From the cell containing the given text, extract its center point as [x, y] coordinate. 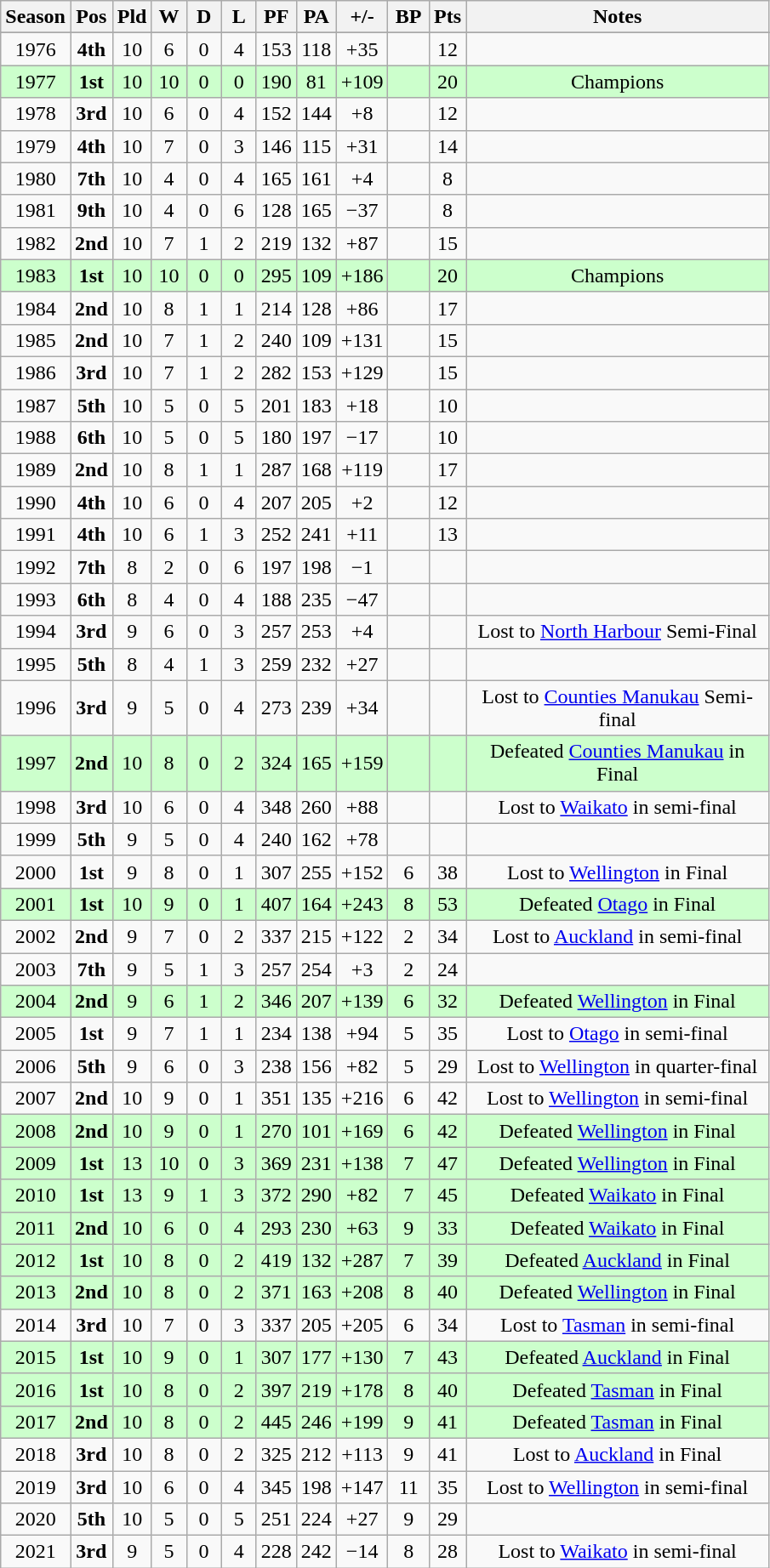
1987 [36, 406]
1986 [36, 372]
11 [408, 1487]
348 [276, 807]
2010 [36, 1196]
1995 [36, 664]
260 [317, 807]
Pos [91, 17]
+119 [362, 470]
2020 [36, 1520]
369 [276, 1163]
53 [448, 904]
2013 [36, 1292]
2012 [36, 1260]
2004 [36, 1002]
+186 [362, 276]
183 [317, 406]
214 [276, 308]
1980 [36, 179]
+169 [362, 1131]
188 [276, 599]
1996 [36, 707]
115 [317, 146]
1976 [36, 49]
419 [276, 1260]
1998 [36, 807]
W [168, 17]
146 [276, 146]
273 [276, 707]
1981 [36, 211]
1997 [36, 764]
101 [317, 1131]
47 [448, 1163]
Lost to Wellington in Final [618, 872]
+159 [362, 764]
163 [317, 1292]
32 [448, 1002]
232 [317, 664]
397 [276, 1389]
282 [276, 372]
Lost to Tasman in semi-final [618, 1325]
+139 [362, 1002]
2011 [36, 1228]
152 [276, 114]
Lost to Counties Manukau Semi-final [618, 707]
Lost to North Harbour Semi-Final [618, 632]
259 [276, 664]
+243 [362, 904]
180 [276, 438]
241 [317, 535]
168 [317, 470]
295 [276, 276]
+87 [362, 243]
2015 [36, 1357]
1979 [36, 146]
39 [448, 1260]
Defeated Otago in Final [618, 904]
445 [276, 1422]
324 [276, 764]
215 [317, 936]
+2 [362, 503]
407 [276, 904]
2008 [36, 1131]
2014 [36, 1325]
2006 [36, 1066]
+/- [362, 17]
234 [276, 1034]
+138 [362, 1163]
2019 [36, 1487]
+178 [362, 1389]
+147 [362, 1487]
−14 [362, 1552]
+86 [362, 308]
−1 [362, 567]
45 [448, 1196]
254 [317, 969]
251 [276, 1520]
144 [317, 114]
2005 [36, 1034]
Defeated Counties Manukau in Final [618, 764]
+63 [362, 1228]
+152 [362, 872]
177 [317, 1357]
1989 [36, 470]
2002 [36, 936]
2003 [36, 969]
28 [448, 1552]
+131 [362, 340]
+8 [362, 114]
+94 [362, 1034]
1977 [36, 82]
+18 [362, 406]
346 [276, 1002]
Notes [618, 17]
38 [448, 872]
1991 [36, 535]
+3 [362, 969]
1984 [36, 308]
2016 [36, 1389]
253 [317, 632]
252 [276, 535]
1985 [36, 340]
290 [317, 1196]
43 [448, 1357]
228 [276, 1552]
L [238, 17]
+216 [362, 1099]
+78 [362, 839]
293 [276, 1228]
1983 [36, 276]
2018 [36, 1454]
138 [317, 1034]
255 [317, 872]
135 [317, 1099]
2009 [36, 1163]
+287 [362, 1260]
+130 [362, 1357]
Lost to Auckland in Final [618, 1454]
118 [317, 49]
Lost to Auckland in semi-final [618, 936]
224 [317, 1520]
+208 [362, 1292]
+205 [362, 1325]
1992 [36, 567]
+31 [362, 146]
2007 [36, 1099]
−47 [362, 599]
246 [317, 1422]
Lost to Otago in semi-final [618, 1034]
+113 [362, 1454]
1982 [36, 243]
−37 [362, 211]
372 [276, 1196]
325 [276, 1454]
2021 [36, 1552]
1978 [36, 114]
+122 [362, 936]
156 [317, 1066]
81 [317, 82]
9th [91, 211]
351 [276, 1099]
1988 [36, 438]
201 [276, 406]
230 [317, 1228]
1999 [36, 839]
Lost to Wellington in quarter-final [618, 1066]
Season [36, 17]
+35 [362, 49]
PF [276, 17]
14 [448, 146]
164 [317, 904]
Pts [448, 17]
24 [448, 969]
PA [317, 17]
D [204, 17]
161 [317, 179]
BP [408, 17]
162 [317, 839]
190 [276, 82]
1994 [36, 632]
2017 [36, 1422]
33 [448, 1228]
235 [317, 599]
2000 [36, 872]
+11 [362, 535]
+129 [362, 372]
371 [276, 1292]
212 [317, 1454]
231 [317, 1163]
−17 [362, 438]
345 [276, 1487]
238 [276, 1066]
1993 [36, 599]
+88 [362, 807]
Pld [132, 17]
2001 [36, 904]
242 [317, 1552]
239 [317, 707]
+34 [362, 707]
+199 [362, 1422]
+109 [362, 82]
270 [276, 1131]
1990 [36, 503]
287 [276, 470]
